For the text-containing cell, return its midpoint in (x, y) coordinate format. 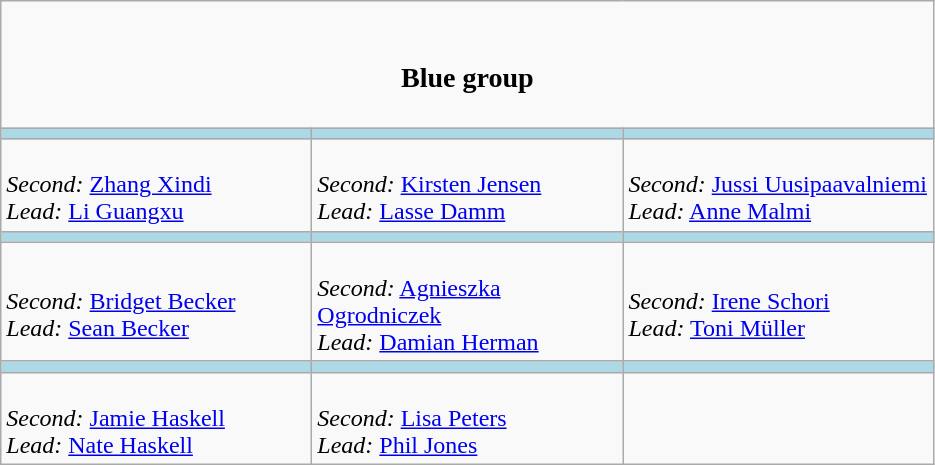
Blue group (468, 64)
Second: Kirsten Jensen Lead: Lasse Damm (468, 185)
Second: Jamie Haskell Lead: Nate Haskell (156, 418)
Second: Zhang Xindi Lead: Li Guangxu (156, 185)
Second: Agnieszka Ogrodniczek Lead: Damian Herman (468, 302)
Second: Bridget Becker Lead: Sean Becker (156, 302)
Second: Jussi Uusipaavalniemi Lead: Anne Malmi (778, 185)
Second: Lisa Peters Lead: Phil Jones (468, 418)
Second: Irene Schori Lead: Toni Müller (778, 302)
